Determine the (X, Y) coordinate at the center of the cell enclosing the given text.  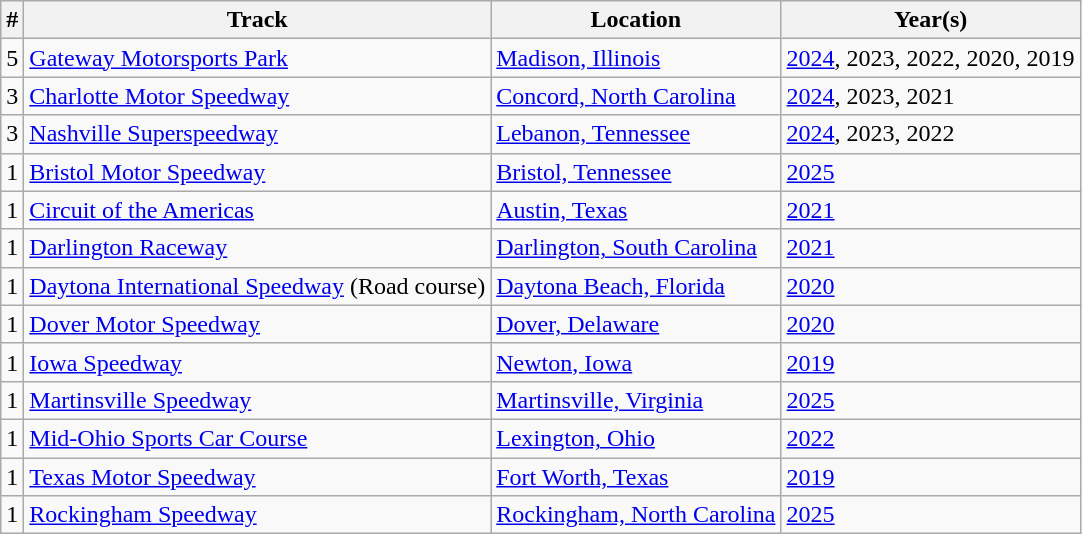
Gateway Motorsports Park (258, 58)
Dover Motor Speedway (258, 324)
Iowa Speedway (258, 362)
2024, 2023, 2022, 2020, 2019 (930, 58)
5 (12, 58)
Daytona International Speedway (Road course) (258, 286)
Dover, Delaware (636, 324)
Martinsville, Virginia (636, 400)
Bristol Motor Speedway (258, 172)
# (12, 20)
Daytona Beach, Florida (636, 286)
Lebanon, Tennessee (636, 134)
Austin, Texas (636, 210)
Texas Motor Speedway (258, 477)
2024, 2023, 2021 (930, 96)
Martinsville Speedway (258, 400)
Darlington, South Carolina (636, 248)
Year(s) (930, 20)
Location (636, 20)
Fort Worth, Texas (636, 477)
Charlotte Motor Speedway (258, 96)
2022 (930, 438)
Lexington, Ohio (636, 438)
Mid-Ohio Sports Car Course (258, 438)
Bristol, Tennessee (636, 172)
Circuit of the Americas (258, 210)
2024, 2023, 2022 (930, 134)
Concord, North Carolina (636, 96)
Nashville Superspeedway (258, 134)
Track (258, 20)
Rockingham, North Carolina (636, 515)
Rockingham Speedway (258, 515)
Newton, Iowa (636, 362)
Darlington Raceway (258, 248)
Madison, Illinois (636, 58)
